Scan for the cell matching the given text and deliver its [X, Y] coordinate at center. 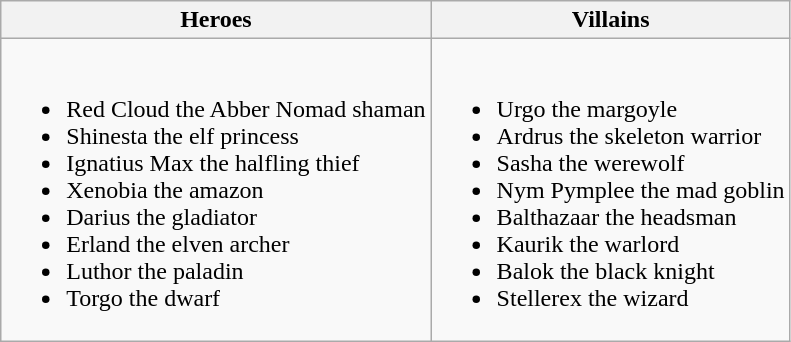
Heroes [216, 20]
Villains [610, 20]
